Determine the [x, y] coordinate at the center of the cell enclosing the given text.  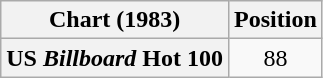
Position [276, 20]
US Billboard Hot 100 [115, 58]
88 [276, 58]
Chart (1983) [115, 20]
